Detect which cell encompasses the target text, then output its (X, Y) center coordinate. 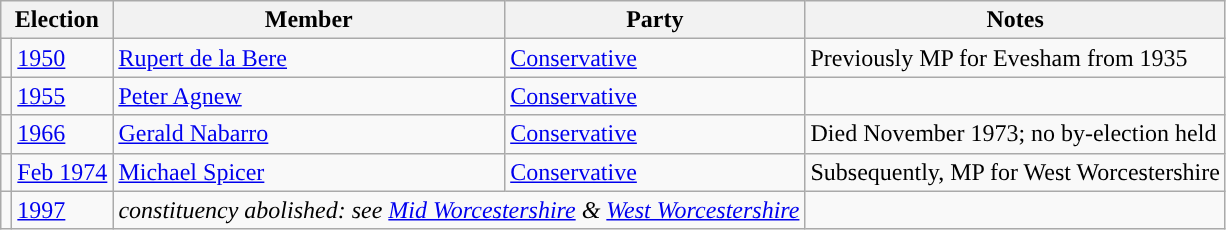
Election (57, 20)
Peter Agnew (309, 96)
Previously MP for Evesham from 1935 (1015, 58)
Party (655, 20)
Died November 1973; no by-election held (1015, 134)
1955 (62, 96)
Michael Spicer (309, 172)
Member (309, 20)
Rupert de la Bere (309, 58)
Subsequently, MP for West Worcestershire (1015, 172)
Gerald Nabarro (309, 134)
Feb 1974 (62, 172)
Notes (1015, 20)
1950 (62, 58)
1966 (62, 134)
1997 (62, 210)
constituency abolished: see Mid Worcestershire & West Worcestershire (459, 210)
